Scan for the cell matching the given text and deliver its (X, Y) coordinate at center. 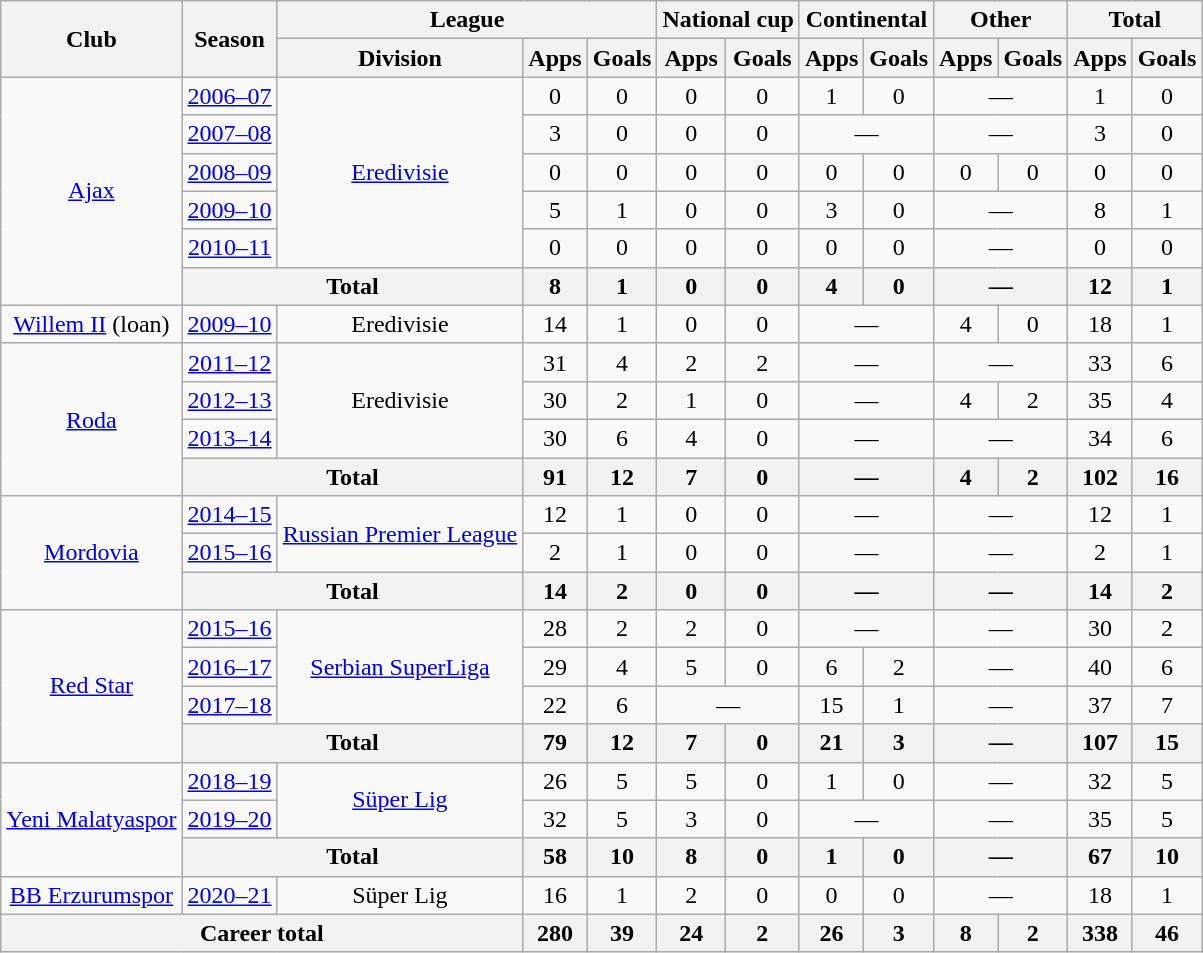
2013–14 (230, 438)
Mordovia (92, 553)
Career total (262, 933)
28 (555, 629)
Division (400, 58)
2011–12 (230, 362)
2018–19 (230, 781)
2006–07 (230, 96)
39 (622, 933)
Season (230, 39)
67 (1100, 857)
21 (831, 743)
33 (1100, 362)
31 (555, 362)
46 (1167, 933)
2012–13 (230, 400)
2010–11 (230, 248)
40 (1100, 667)
2014–15 (230, 515)
Ajax (92, 191)
280 (555, 933)
BB Erzurumspor (92, 895)
Club (92, 39)
Other (1001, 20)
24 (691, 933)
29 (555, 667)
102 (1100, 477)
2016–17 (230, 667)
National cup (728, 20)
Continental (866, 20)
Red Star (92, 686)
League (467, 20)
58 (555, 857)
2008–09 (230, 172)
2017–18 (230, 705)
Serbian SuperLiga (400, 667)
338 (1100, 933)
2007–08 (230, 134)
Yeni Malatyaspor (92, 819)
Roda (92, 419)
34 (1100, 438)
22 (555, 705)
Russian Premier League (400, 534)
2019–20 (230, 819)
2020–21 (230, 895)
107 (1100, 743)
79 (555, 743)
91 (555, 477)
Willem II (loan) (92, 324)
37 (1100, 705)
